For the text-containing cell, return its midpoint in (X, Y) coordinate format. 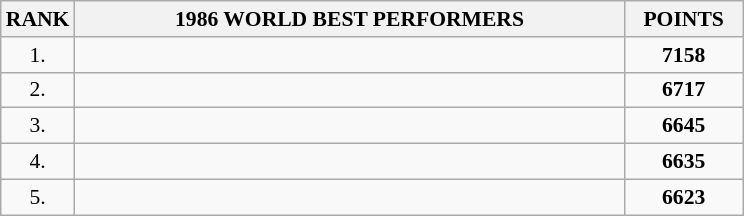
6623 (684, 197)
2. (38, 90)
6717 (684, 90)
POINTS (684, 19)
1. (38, 55)
7158 (684, 55)
6635 (684, 162)
4. (38, 162)
3. (38, 126)
6645 (684, 126)
5. (38, 197)
RANK (38, 19)
1986 WORLD BEST PERFORMERS (349, 19)
